Capture the cell that displays the provided text and extract its (X, Y) central coordinate. 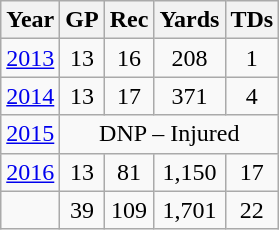
2016 (30, 172)
Year (30, 20)
Yards (190, 20)
22 (252, 210)
Rec (129, 20)
371 (190, 96)
DNP – Injured (170, 134)
16 (129, 58)
39 (82, 210)
2013 (30, 58)
2014 (30, 96)
2015 (30, 134)
GP (82, 20)
4 (252, 96)
208 (190, 58)
1,701 (190, 210)
109 (129, 210)
1 (252, 58)
1,150 (190, 172)
81 (129, 172)
TDs (252, 20)
